Find where the given text appears and provide that cell's center as [X, Y] coordinate. 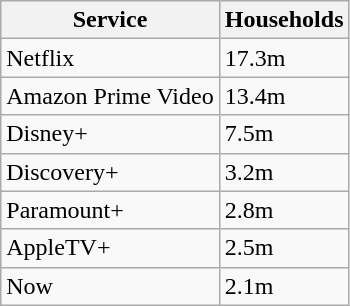
Netflix [110, 58]
13.4m [284, 96]
Now [110, 286]
AppleTV+ [110, 248]
2.5m [284, 248]
3.2m [284, 172]
Discovery+ [110, 172]
Households [284, 20]
Disney+ [110, 134]
17.3m [284, 58]
7.5m [284, 134]
2.8m [284, 210]
Paramount+ [110, 210]
2.1m [284, 286]
Service [110, 20]
Amazon Prime Video [110, 96]
